Return (x, y) of the center of cell containing provided text 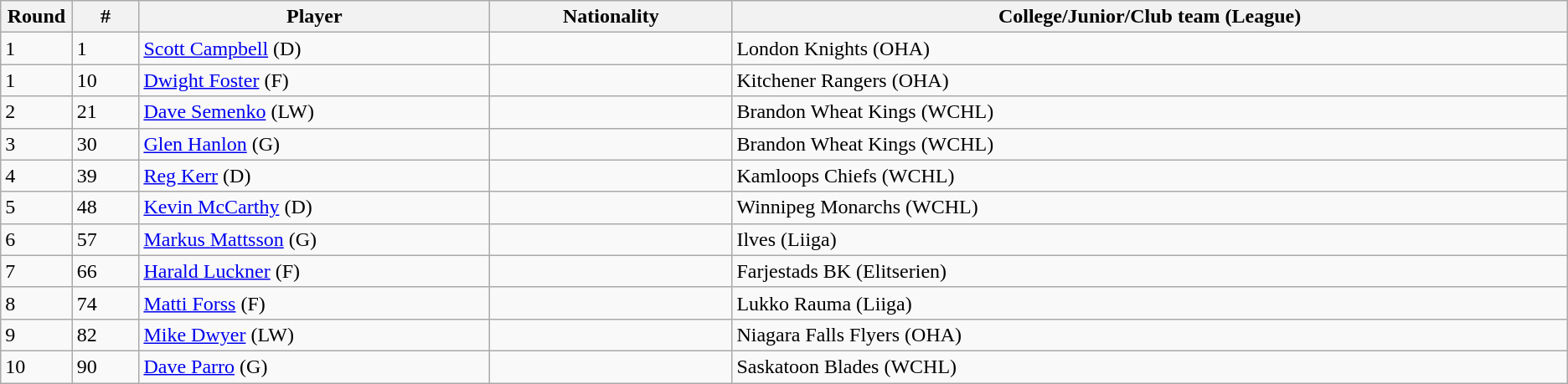
Farjestads BK (Elitserien) (1149, 271)
Reg Kerr (D) (315, 176)
30 (106, 144)
6 (37, 239)
66 (106, 271)
4 (37, 176)
57 (106, 239)
Glen Hanlon (G) (315, 144)
Scott Campbell (D) (315, 49)
Dave Semenko (LW) (315, 112)
Mike Dwyer (LW) (315, 335)
Dave Parro (G) (315, 366)
48 (106, 207)
Markus Mattsson (G) (315, 239)
8 (37, 303)
Dwight Foster (F) (315, 80)
2 (37, 112)
Ilves (Liiga) (1149, 239)
Kevin McCarthy (D) (315, 207)
Player (315, 17)
Lukko Rauma (Liiga) (1149, 303)
3 (37, 144)
5 (37, 207)
21 (106, 112)
82 (106, 335)
London Knights (OHA) (1149, 49)
Winnipeg Monarchs (WCHL) (1149, 207)
7 (37, 271)
Kitchener Rangers (OHA) (1149, 80)
9 (37, 335)
Kamloops Chiefs (WCHL) (1149, 176)
Nationality (611, 17)
# (106, 17)
39 (106, 176)
Saskatoon Blades (WCHL) (1149, 366)
Harald Luckner (F) (315, 271)
College/Junior/Club team (League) (1149, 17)
Round (37, 17)
74 (106, 303)
Matti Forss (F) (315, 303)
Niagara Falls Flyers (OHA) (1149, 335)
90 (106, 366)
